For the text-containing cell, return its midpoint in [X, Y] coordinate format. 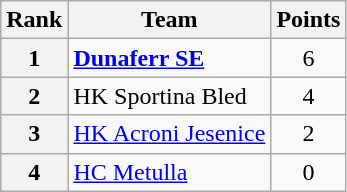
1 [34, 58]
3 [34, 134]
Team [170, 20]
6 [308, 58]
Dunaferr SE [170, 58]
0 [308, 172]
HK Acroni Jesenice [170, 134]
Points [308, 20]
Rank [34, 20]
HK Sportina Bled [170, 96]
HC Metulla [170, 172]
